Return (x, y) of the center of cell containing provided text 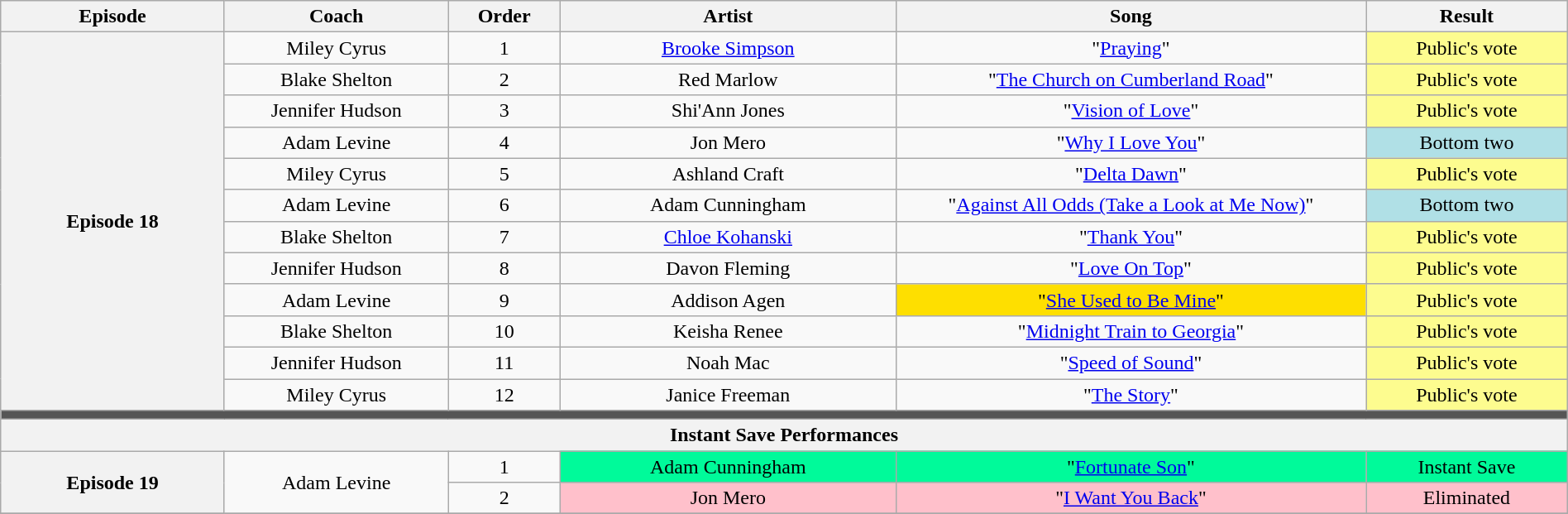
8 (504, 268)
"She Used to Be Mine" (1131, 300)
Instant Save Performances (784, 435)
"Fortunate Son" (1131, 467)
Keisha Renee (728, 331)
"Vision of Love" (1131, 111)
"Against All Odds (Take a Look at Me Now)" (1131, 205)
Order (504, 17)
Coach (336, 17)
"Thank You" (1131, 237)
Brooke Simpson (728, 48)
"Praying" (1131, 48)
5 (504, 174)
Davon Fleming (728, 268)
"The Church on Cumberland Road" (1131, 79)
3 (504, 111)
4 (504, 142)
6 (504, 205)
Song (1131, 17)
"I Want You Back" (1131, 498)
Noah Mac (728, 363)
Artist (728, 17)
Episode 18 (112, 222)
12 (504, 395)
"Midnight Train to Georgia" (1131, 331)
"The Story" (1131, 395)
Eliminated (1467, 498)
9 (504, 300)
Instant Save (1467, 467)
10 (504, 331)
"Speed of Sound" (1131, 363)
11 (504, 363)
Episode (112, 17)
Red Marlow (728, 79)
"Delta Dawn" (1131, 174)
"Why I Love You" (1131, 142)
Result (1467, 17)
Addison Agen (728, 300)
Chloe Kohanski (728, 237)
Janice Freeman (728, 395)
Ashland Craft (728, 174)
Shi'Ann Jones (728, 111)
7 (504, 237)
Episode 19 (112, 483)
"Love On Top" (1131, 268)
